From the cell containing the given text, extract its center point as [x, y] coordinate. 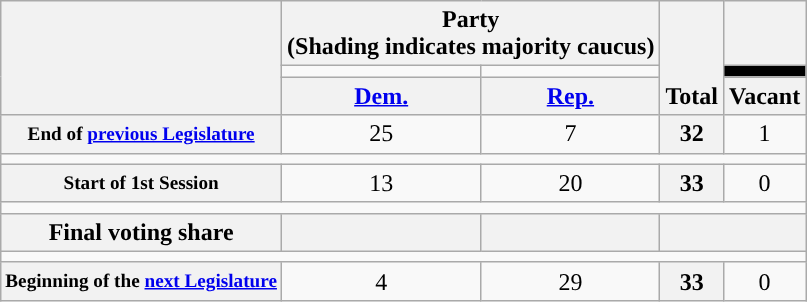
4 [382, 281]
Rep. [570, 96]
End of previous Legislature [142, 134]
25 [382, 134]
Dem. [382, 96]
29 [570, 281]
Total [692, 58]
Beginning of the next Legislature [142, 281]
1 [764, 134]
Final voting share [142, 232]
32 [692, 134]
13 [382, 183]
Party (Shading indicates majority caucus) [471, 34]
Vacant [764, 96]
Start of 1st Session [142, 183]
20 [570, 183]
7 [570, 134]
